Determine the (x, y) coordinate at the center of the cell enclosing the given text.  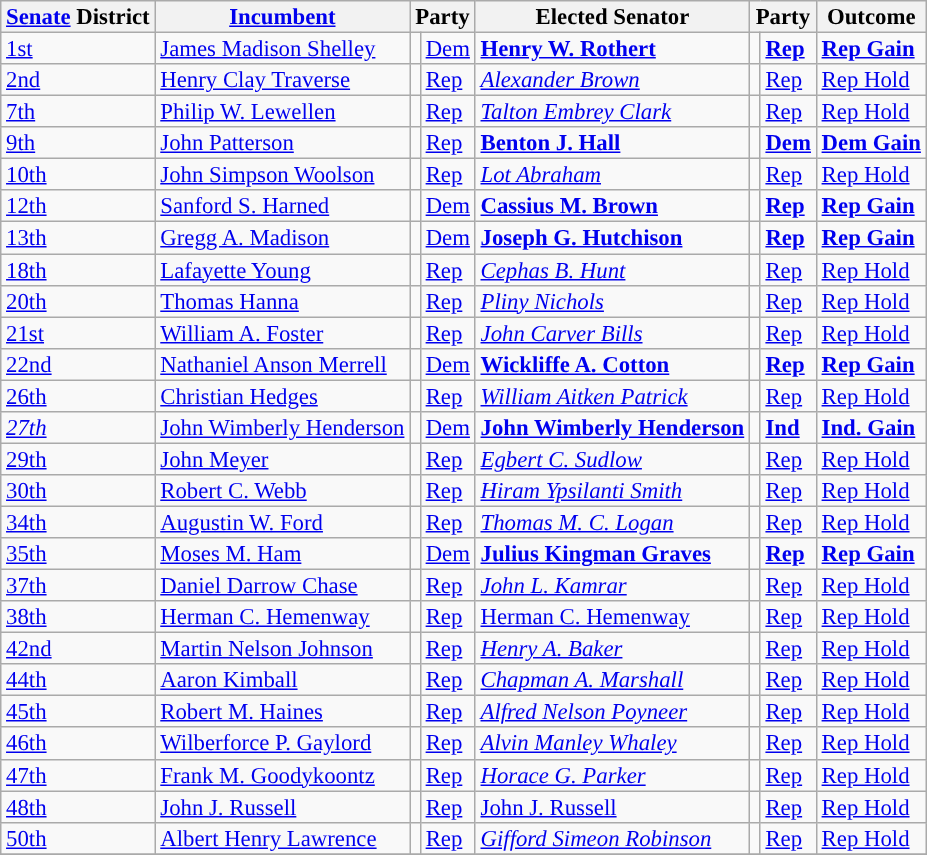
Horace G. Parker (612, 775)
45th (78, 712)
Albert Henry Lawrence (282, 838)
10th (78, 175)
Thomas M. C. Logan (612, 522)
46th (78, 744)
2nd (78, 80)
Pliny Nichols (612, 301)
Joseph G. Hutchison (612, 238)
Alvin Manley Whaley (612, 744)
30th (78, 491)
26th (78, 396)
Frank M. Goodykoontz (282, 775)
38th (78, 617)
Chapman A. Marshall (612, 680)
Julius Kingman Graves (612, 554)
35th (78, 554)
Gregg A. Madison (282, 238)
18th (78, 270)
44th (78, 680)
48th (78, 807)
Ind. Gain (871, 428)
Lot Abraham (612, 175)
Outcome (871, 17)
Senate District (78, 17)
Wickliffe A. Cotton (612, 364)
Aaron Kimball (282, 680)
Augustin W. Ford (282, 522)
Henry Clay Traverse (282, 80)
Incumbent (282, 17)
John Simpson Woolson (282, 175)
9th (78, 143)
22nd (78, 364)
James Madison Shelley (282, 49)
Hiram Ypsilanti Smith (612, 491)
Cephas B. Hunt (612, 270)
Elected Senator (612, 17)
John Patterson (282, 143)
12th (78, 206)
37th (78, 586)
47th (78, 775)
13th (78, 238)
Sanford S. Harned (282, 206)
Henry A. Baker (612, 649)
7th (78, 112)
John Meyer (282, 459)
Thomas Hanna (282, 301)
Egbert C. Sudlow (612, 459)
29th (78, 459)
Benton J. Hall (612, 143)
42nd (78, 649)
Alfred Nelson Poyneer (612, 712)
Robert C. Webb (282, 491)
1st (78, 49)
Moses M. Ham (282, 554)
50th (78, 838)
Lafayette Young (282, 270)
Daniel Darrow Chase (282, 586)
William Aitken Patrick (612, 396)
Philip W. Lewellen (282, 112)
Cassius M. Brown (612, 206)
Gifford Simeon Robinson (612, 838)
Nathaniel Anson Merrell (282, 364)
Henry W. Rothert (612, 49)
John L. Kamrar (612, 586)
Martin Nelson Johnson (282, 649)
Talton Embrey Clark (612, 112)
Ind (788, 428)
34th (78, 522)
Christian Hedges (282, 396)
Alexander Brown (612, 80)
William A. Foster (282, 333)
27th (78, 428)
21st (78, 333)
Robert M. Haines (282, 712)
20th (78, 301)
Dem Gain (871, 143)
Wilberforce P. Gaylord (282, 744)
John Carver Bills (612, 333)
